Capture the cell that displays the provided text and extract its [x, y] central coordinate. 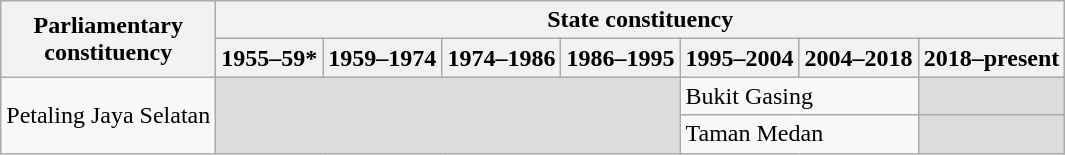
1974–1986 [502, 58]
Taman Medan [799, 134]
1995–2004 [740, 58]
Parliamentaryconstituency [108, 39]
Bukit Gasing [799, 96]
State constituency [640, 20]
2018–present [992, 58]
1986–1995 [620, 58]
2004–2018 [858, 58]
1959–1974 [382, 58]
1955–59* [270, 58]
Petaling Jaya Selatan [108, 115]
